Capture the cell that displays the provided text and extract its (x, y) central coordinate. 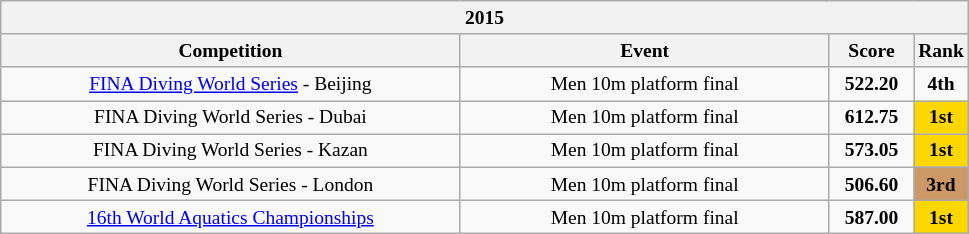
522.20 (871, 84)
573.05 (871, 150)
FINA Diving World Series - London (230, 184)
612.75 (871, 118)
506.60 (871, 184)
16th World Aquatics Championships (230, 216)
2015 (485, 18)
FINA Diving World Series - Kazan (230, 150)
587.00 (871, 216)
3rd (942, 184)
Event (644, 50)
Competition (230, 50)
4th (942, 84)
Rank (942, 50)
FINA Diving World Series - Beijing (230, 84)
Score (871, 50)
FINA Diving World Series - Dubai (230, 118)
